From the cell containing the given text, extract its center point as (X, Y) coordinate. 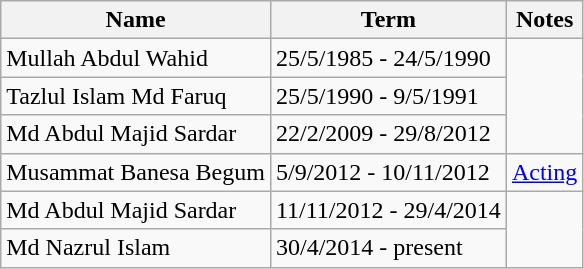
Mullah Abdul Wahid (136, 58)
30/4/2014 - present (388, 248)
25/5/1990 - 9/5/1991 (388, 96)
22/2/2009 - 29/8/2012 (388, 134)
Musammat Banesa Begum (136, 172)
Md Nazrul Islam (136, 248)
25/5/1985 - 24/5/1990 (388, 58)
5/9/2012 - 10/11/2012 (388, 172)
Tazlul Islam Md Faruq (136, 96)
Name (136, 20)
Notes (544, 20)
Term (388, 20)
11/11/2012 - 29/4/2014 (388, 210)
Acting (544, 172)
